Pinpoint the cell where the given text exists, returning its (X, Y) midpoint coordinate. 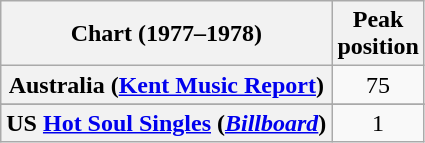
US Hot Soul Singles (Billboard) (166, 123)
1 (378, 123)
Australia (Kent Music Report) (166, 85)
Chart (1977–1978) (166, 34)
Peakposition (378, 34)
75 (378, 85)
